Capture the cell that displays the provided text and extract its [X, Y] central coordinate. 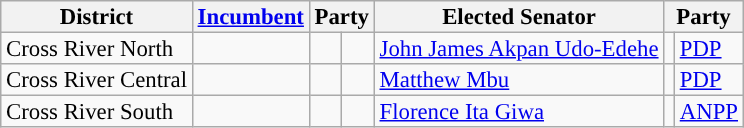
Matthew Mbu [519, 80]
Florence Ita Giwa [519, 112]
District [97, 17]
Incumbent [250, 17]
ANPP [708, 112]
John James Akpan Udo-Edehe [519, 49]
Cross River South [97, 112]
Cross River Central [97, 80]
Elected Senator [519, 17]
Cross River North [97, 49]
